Output the (x, y) coordinate of the center of the cell containing the given text.  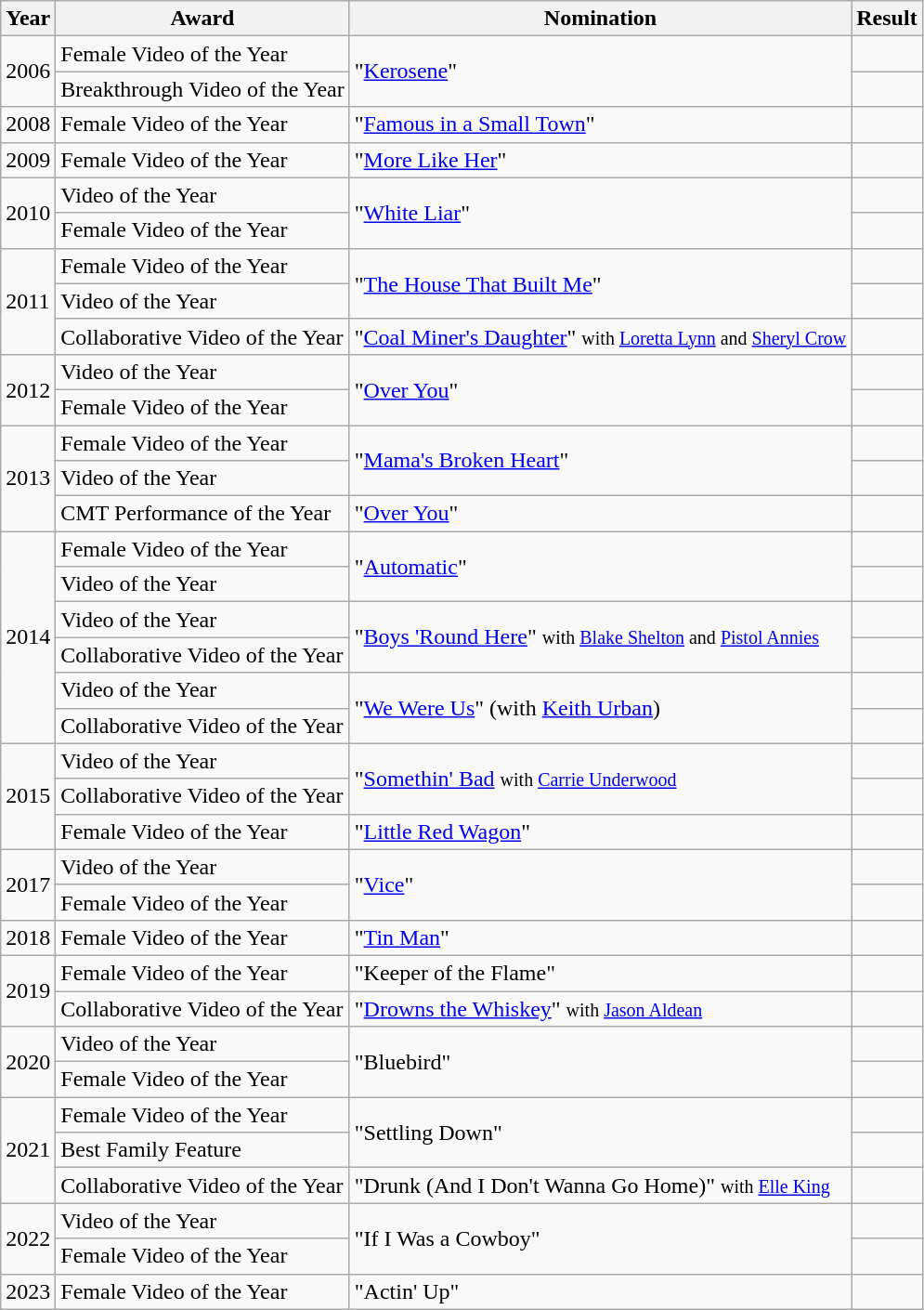
"White Liar" (600, 213)
2017 (28, 884)
"Little Red Wagon" (600, 832)
Best Family Feature (202, 1150)
2019 (28, 990)
"Automatic" (600, 567)
Nomination (600, 19)
2021 (28, 1150)
2006 (28, 72)
"If I Was a Cowboy" (600, 1238)
"Vice" (600, 884)
"Tin Man" (600, 937)
2010 (28, 213)
"The House That Built Me" (600, 283)
"Mama's Broken Heart" (600, 461)
Award (202, 19)
"More Like Her" (600, 160)
"Famous in a Small Town" (600, 124)
2020 (28, 1062)
2018 (28, 937)
2011 (28, 301)
"Drowns the Whiskey" with Jason Aldean (600, 1008)
"Coal Miner's Daughter" with Loretta Lynn and Sheryl Crow (600, 336)
2008 (28, 124)
2012 (28, 389)
"Actin' Up" (600, 1291)
"We Were Us" (with Keith Urban) (600, 708)
"Bluebird" (600, 1062)
2009 (28, 160)
Breakthrough Video of the Year (202, 89)
"Keeper of the Flame" (600, 973)
"Somethin' Bad with Carrie Underwood (600, 779)
"Drunk (And I Don't Wanna Go Home)" with Elle King (600, 1186)
2014 (28, 637)
2015 (28, 796)
Year (28, 19)
"Kerosene" (600, 72)
CMT Performance of the Year (202, 514)
"Boys 'Round Here" with Blake Shelton and Pistol Annies (600, 637)
2013 (28, 478)
2022 (28, 1238)
"Settling Down" (600, 1133)
Result (887, 19)
2023 (28, 1291)
